Pinpoint the cell where the given text exists, returning its [x, y] midpoint coordinate. 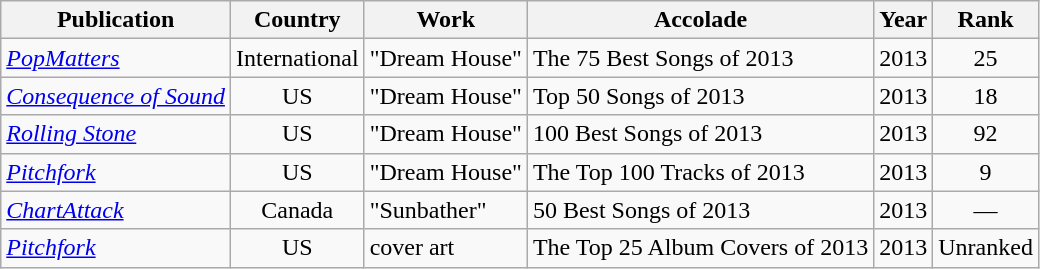
25 [986, 58]
International [297, 58]
"Sunbather" [446, 210]
Top 50 Songs of 2013 [700, 96]
The Top 25 Album Covers of 2013 [700, 248]
ChartAttack [116, 210]
PopMatters [116, 58]
50 Best Songs of 2013 [700, 210]
cover art [446, 248]
Publication [116, 20]
— [986, 210]
Year [904, 20]
Work [446, 20]
100 Best Songs of 2013 [700, 134]
18 [986, 96]
Accolade [700, 20]
Consequence of Sound [116, 96]
9 [986, 172]
Country [297, 20]
Rolling Stone [116, 134]
Rank [986, 20]
Canada [297, 210]
The Top 100 Tracks of 2013 [700, 172]
Unranked [986, 248]
92 [986, 134]
The 75 Best Songs of 2013 [700, 58]
